Extract the [x, y] coordinate from the center of the cell holding the provided text.  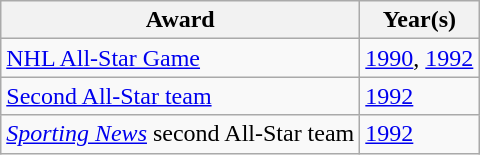
Award [180, 20]
NHL All-Star Game [180, 58]
1990, 1992 [420, 58]
Second All-Star team [180, 96]
Sporting News second All-Star team [180, 134]
Year(s) [420, 20]
